Locate the cell with the specified text and output its [x, y] center coordinate. 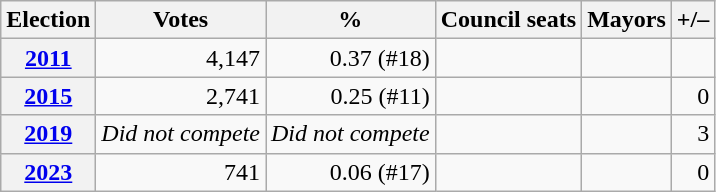
3 [692, 134]
741 [181, 172]
2011 [48, 58]
2015 [48, 96]
0.06 (#17) [351, 172]
0.25 (#11) [351, 96]
2023 [48, 172]
Council seats [508, 20]
Election [48, 20]
2019 [48, 134]
0.37 (#18) [351, 58]
Votes [181, 20]
2,741 [181, 96]
Mayors [627, 20]
4,147 [181, 58]
% [351, 20]
+/– [692, 20]
